Extract the (x, y) coordinate from the center of the cell holding the provided text.  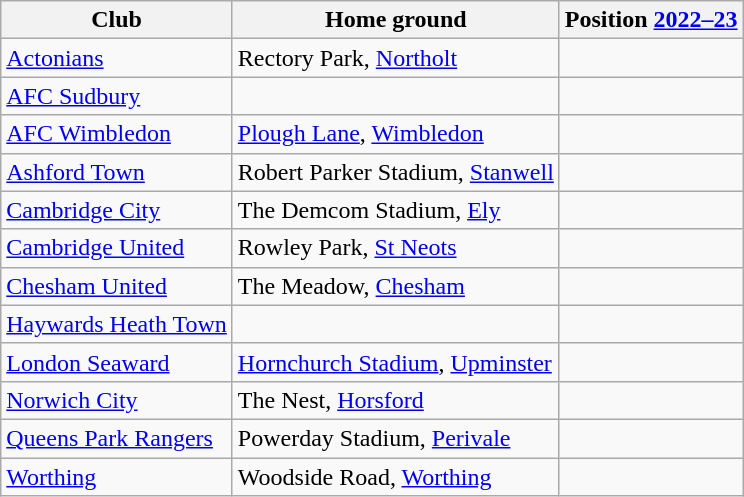
The Demcom Stadium, Ely (396, 210)
Club (117, 20)
Plough Lane, Wimbledon (396, 134)
Ashford Town (117, 172)
Woodside Road, Worthing (396, 477)
Cambridge City (117, 210)
Rowley Park, St Neots (396, 248)
Powerday Stadium, Perivale (396, 438)
Actonians (117, 58)
AFC Sudbury (117, 96)
Chesham United (117, 286)
AFC Wimbledon (117, 134)
Home ground (396, 20)
Hornchurch Stadium, Upminster (396, 362)
Cambridge United (117, 248)
London Seaward (117, 362)
The Nest, Horsford (396, 400)
Haywards Heath Town (117, 324)
Position 2022–23 (651, 20)
Rectory Park, Northolt (396, 58)
Worthing (117, 477)
Robert Parker Stadium, Stanwell (396, 172)
The Meadow, Chesham (396, 286)
Norwich City (117, 400)
Queens Park Rangers (117, 438)
